Identify which cell holds the provided text, then report its (X, Y) central coordinate. 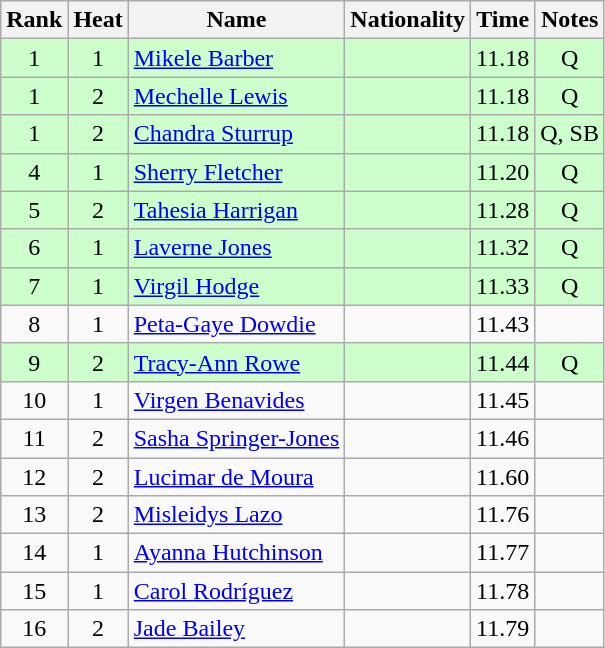
7 (34, 286)
Heat (98, 20)
11.20 (503, 172)
9 (34, 362)
Mechelle Lewis (236, 96)
4 (34, 172)
Sherry Fletcher (236, 172)
15 (34, 591)
Tahesia Harrigan (236, 210)
11 (34, 438)
6 (34, 248)
Chandra Sturrup (236, 134)
Carol Rodríguez (236, 591)
5 (34, 210)
11.44 (503, 362)
11.43 (503, 324)
11.32 (503, 248)
8 (34, 324)
Lucimar de Moura (236, 477)
11.33 (503, 286)
Notes (570, 20)
Q, SB (570, 134)
Peta-Gaye Dowdie (236, 324)
11.45 (503, 400)
11.76 (503, 515)
Virgen Benavides (236, 400)
Nationality (408, 20)
Laverne Jones (236, 248)
11.77 (503, 553)
Time (503, 20)
Tracy-Ann Rowe (236, 362)
Rank (34, 20)
Virgil Hodge (236, 286)
12 (34, 477)
16 (34, 629)
Jade Bailey (236, 629)
Misleidys Lazo (236, 515)
10 (34, 400)
14 (34, 553)
11.46 (503, 438)
11.60 (503, 477)
11.78 (503, 591)
11.79 (503, 629)
Name (236, 20)
11.28 (503, 210)
Ayanna Hutchinson (236, 553)
Sasha Springer-Jones (236, 438)
13 (34, 515)
Mikele Barber (236, 58)
